Return the [X, Y] coordinate for the center point of the cell that contains the specified text.  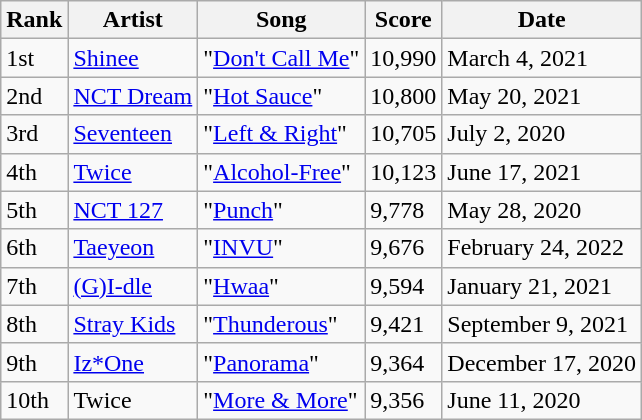
Taeyeon [133, 248]
July 2, 2020 [542, 134]
Seventeen [133, 134]
Rank [34, 20]
May 20, 2021 [542, 96]
Date [542, 20]
9,778 [404, 210]
"Alcohol-Free" [282, 172]
8th [34, 324]
September 9, 2021 [542, 324]
Score [404, 20]
3rd [34, 134]
"More & More" [282, 400]
(G)I-dle [133, 286]
NCT Dream [133, 96]
Stray Kids [133, 324]
"INVU" [282, 248]
"Hot Sauce" [282, 96]
March 4, 2021 [542, 58]
Iz*One [133, 362]
9,421 [404, 324]
9,356 [404, 400]
January 21, 2021 [542, 286]
"Thunderous" [282, 324]
Artist [133, 20]
June 17, 2021 [542, 172]
10,123 [404, 172]
9,594 [404, 286]
February 24, 2022 [542, 248]
"Don't Call Me" [282, 58]
"Hwaa" [282, 286]
NCT 127 [133, 210]
6th [34, 248]
2nd [34, 96]
5th [34, 210]
9,364 [404, 362]
7th [34, 286]
9th [34, 362]
10,705 [404, 134]
10,990 [404, 58]
Shinee [133, 58]
1st [34, 58]
"Panorama" [282, 362]
December 17, 2020 [542, 362]
"Left & Right" [282, 134]
9,676 [404, 248]
Song [282, 20]
10th [34, 400]
May 28, 2020 [542, 210]
4th [34, 172]
June 11, 2020 [542, 400]
10,800 [404, 96]
"Punch" [282, 210]
